Provide the [X, Y] coordinate of the cell's center where the given text is located.  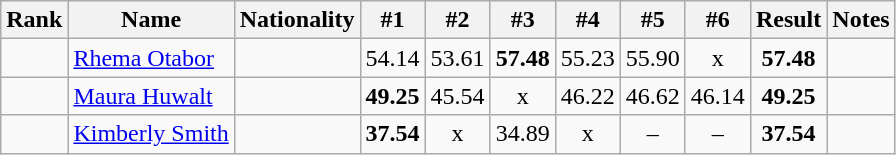
#2 [458, 20]
Name [151, 20]
#4 [588, 20]
53.61 [458, 58]
Rank [34, 20]
45.54 [458, 96]
46.62 [652, 96]
Nationality [297, 20]
54.14 [392, 58]
55.23 [588, 58]
#6 [718, 20]
46.22 [588, 96]
#1 [392, 20]
#3 [522, 20]
Rhema Otabor [151, 58]
Result [788, 20]
34.89 [522, 134]
46.14 [718, 96]
55.90 [652, 58]
Maura Huwalt [151, 96]
Kimberly Smith [151, 134]
#5 [652, 20]
Notes [861, 20]
